Determine the [x, y] coordinate at the center of the cell enclosing the given text.  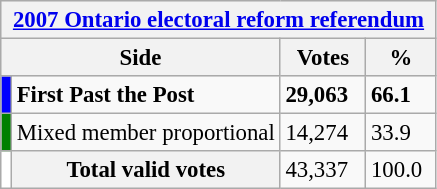
Total valid votes [146, 170]
14,274 [323, 133]
66.1 [402, 95]
% [402, 58]
Votes [323, 58]
100.0 [402, 170]
Side [140, 58]
43,337 [323, 170]
Mixed member proportional [146, 133]
33.9 [402, 133]
2007 Ontario electoral reform referendum [219, 20]
First Past the Post [146, 95]
29,063 [323, 95]
